Capture the cell that displays the provided text and extract its (x, y) central coordinate. 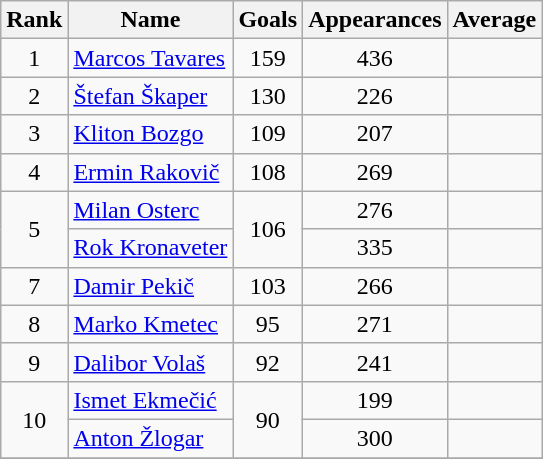
276 (375, 210)
Damir Pekič (150, 286)
Marcos Tavares (150, 58)
300 (375, 438)
106 (268, 229)
Milan Osterc (150, 210)
199 (375, 400)
7 (34, 286)
4 (34, 172)
159 (268, 58)
10 (34, 419)
Rank (34, 20)
Štefan Škaper (150, 96)
Ismet Ekmečić (150, 400)
Average (494, 20)
Dalibor Volaš (150, 362)
271 (375, 324)
436 (375, 58)
Appearances (375, 20)
108 (268, 172)
Ermin Rakovič (150, 172)
8 (34, 324)
95 (268, 324)
90 (268, 419)
3 (34, 134)
5 (34, 229)
335 (375, 248)
Marko Kmetec (150, 324)
241 (375, 362)
2 (34, 96)
Goals (268, 20)
Kliton Bozgo (150, 134)
103 (268, 286)
Name (150, 20)
130 (268, 96)
1 (34, 58)
Rok Kronaveter (150, 248)
207 (375, 134)
109 (268, 134)
266 (375, 286)
92 (268, 362)
Anton Žlogar (150, 438)
226 (375, 96)
9 (34, 362)
269 (375, 172)
